Identify which cell holds the provided text, then report its (x, y) central coordinate. 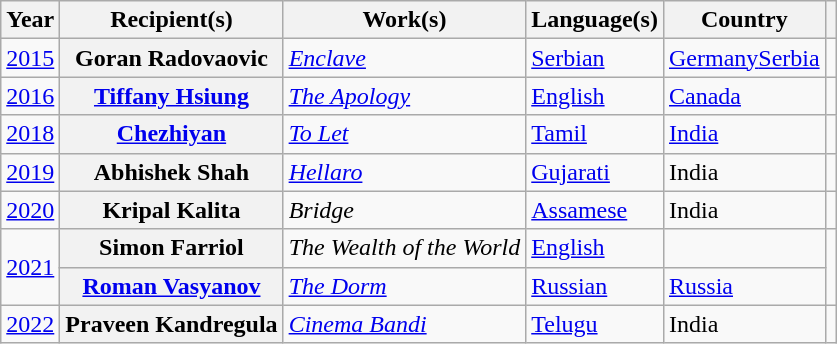
Russia (744, 286)
2021 (30, 267)
Goran Radovaovic (172, 58)
Assamese (595, 210)
Tamil (595, 134)
Chezhiyan (172, 134)
Gujarati (595, 172)
Russian (595, 286)
2019 (30, 172)
Kripal Kalita (172, 210)
Country (744, 20)
2016 (30, 96)
Simon Farriol (172, 248)
Abhishek Shah (172, 172)
The Apology (404, 96)
Praveen Kandregula (172, 324)
The Dorm (404, 286)
Cinema Bandi (404, 324)
2020 (30, 210)
Work(s) (404, 20)
Language(s) (595, 20)
To Let (404, 134)
Tiffany Hsiung (172, 96)
Roman Vasyanov (172, 286)
Hellaro (404, 172)
Serbian (595, 58)
2015 (30, 58)
GermanySerbia (744, 58)
Recipient(s) (172, 20)
Bridge (404, 210)
Enclave (404, 58)
2022 (30, 324)
Year (30, 20)
Canada (744, 96)
2018 (30, 134)
Telugu (595, 324)
The Wealth of the World (404, 248)
